Extract the (X, Y) coordinate from the center of the cell holding the provided text.  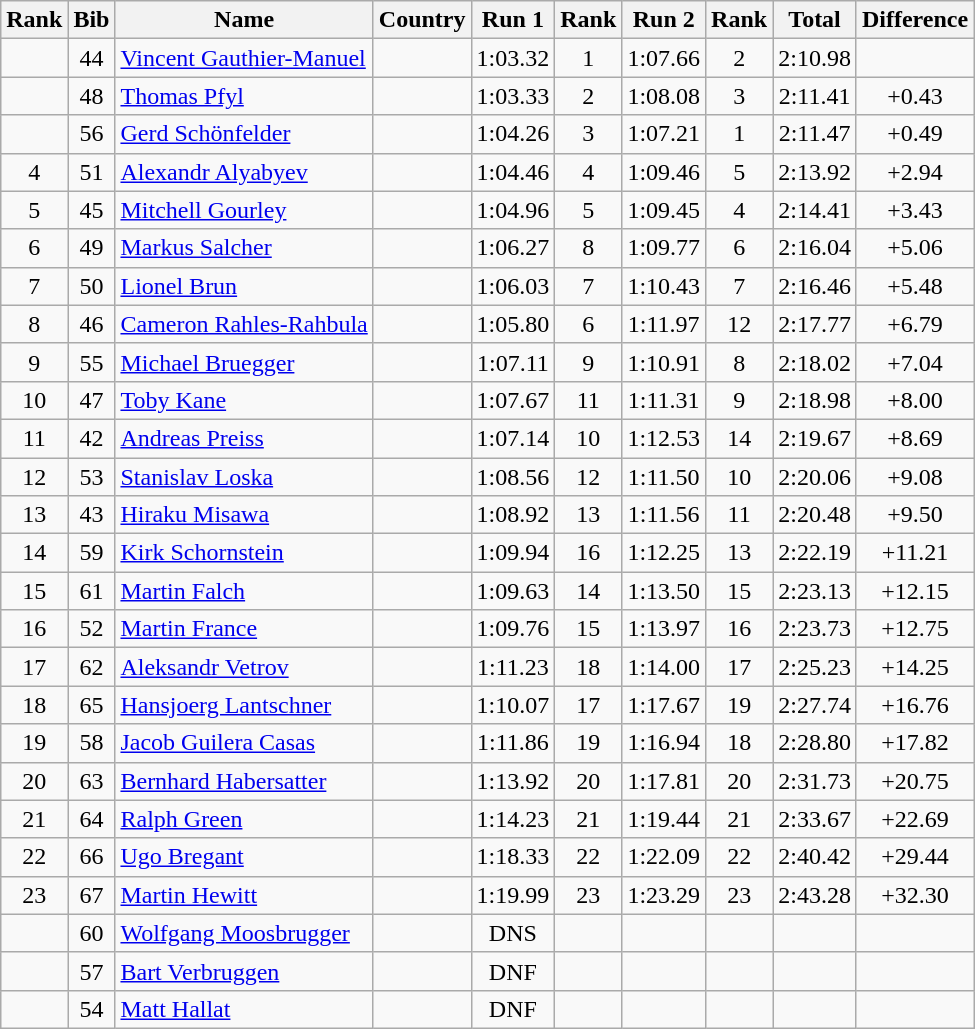
67 (92, 895)
2:13.92 (815, 172)
Difference (914, 20)
+9.50 (914, 515)
+8.00 (914, 400)
+22.69 (914, 819)
1:12.53 (664, 438)
46 (92, 324)
1:09.46 (664, 172)
Stanislav Loska (244, 477)
1:08.92 (513, 515)
1:04.26 (513, 134)
Martin Falch (244, 591)
1:10.07 (513, 705)
Mitchell Gourley (244, 210)
1:07.66 (664, 58)
2:16.04 (815, 248)
1:09.77 (664, 248)
Andreas Preiss (244, 438)
Wolfgang Moosbrugger (244, 933)
2:33.67 (815, 819)
+16.76 (914, 705)
2:20.06 (815, 477)
2:23.13 (815, 591)
1:14.23 (513, 819)
Martin Hewitt (244, 895)
1:09.45 (664, 210)
Thomas Pfyl (244, 96)
+5.06 (914, 248)
2:10.98 (815, 58)
1:06.03 (513, 286)
2:11.47 (815, 134)
Matt Hallat (244, 1009)
+3.43 (914, 210)
2:18.98 (815, 400)
2:43.28 (815, 895)
1:14.00 (664, 667)
2:31.73 (815, 781)
2:17.77 (815, 324)
50 (92, 286)
1:13.92 (513, 781)
64 (92, 819)
Martin France (244, 629)
43 (92, 515)
+29.44 (914, 857)
56 (92, 134)
48 (92, 96)
63 (92, 781)
2:22.19 (815, 553)
2:19.67 (815, 438)
Run 1 (513, 20)
1:09.94 (513, 553)
+12.15 (914, 591)
Total (815, 20)
1:07.21 (664, 134)
1:19.99 (513, 895)
Lionel Brun (244, 286)
Bart Verbruggen (244, 971)
2:40.42 (815, 857)
Name (244, 20)
+7.04 (914, 362)
Vincent Gauthier-Manuel (244, 58)
Bernhard Habersatter (244, 781)
1:10.43 (664, 286)
2:16.46 (815, 286)
1:05.80 (513, 324)
1:04.46 (513, 172)
1:17.81 (664, 781)
+5.48 (914, 286)
Alexandr Alyabyev (244, 172)
62 (92, 667)
Cameron Rahles-Rahbula (244, 324)
2:25.23 (815, 667)
44 (92, 58)
1:03.33 (513, 96)
Ralph Green (244, 819)
1:04.96 (513, 210)
65 (92, 705)
Hansjoerg Lantschner (244, 705)
1:11.56 (664, 515)
1:13.97 (664, 629)
+20.75 (914, 781)
Run 2 (664, 20)
54 (92, 1009)
Aleksandr Vetrov (244, 667)
1:17.67 (664, 705)
1:18.33 (513, 857)
1:08.08 (664, 96)
66 (92, 857)
+0.43 (914, 96)
1:22.09 (664, 857)
49 (92, 248)
+17.82 (914, 743)
1:09.63 (513, 591)
2:23.73 (815, 629)
1:19.44 (664, 819)
+14.25 (914, 667)
+8.69 (914, 438)
1:07.11 (513, 362)
51 (92, 172)
Gerd Schönfelder (244, 134)
Markus Salcher (244, 248)
+6.79 (914, 324)
+9.08 (914, 477)
1:08.56 (513, 477)
1:07.14 (513, 438)
+11.21 (914, 553)
2:11.41 (815, 96)
+12.75 (914, 629)
52 (92, 629)
1:11.50 (664, 477)
Bib (92, 20)
1:07.67 (513, 400)
2:27.74 (815, 705)
1:06.27 (513, 248)
42 (92, 438)
45 (92, 210)
1:11.86 (513, 743)
1:11.31 (664, 400)
2:28.80 (815, 743)
1:12.25 (664, 553)
58 (92, 743)
Hiraku Misawa (244, 515)
Michael Bruegger (244, 362)
55 (92, 362)
1:09.76 (513, 629)
2:20.48 (815, 515)
1:13.50 (664, 591)
1:03.32 (513, 58)
47 (92, 400)
61 (92, 591)
1:16.94 (664, 743)
1:23.29 (664, 895)
60 (92, 933)
1:10.91 (664, 362)
57 (92, 971)
Jacob Guilera Casas (244, 743)
2:14.41 (815, 210)
Ugo Bregant (244, 857)
+32.30 (914, 895)
Country (422, 20)
53 (92, 477)
+0.49 (914, 134)
1:11.97 (664, 324)
59 (92, 553)
Kirk Schornstein (244, 553)
2:18.02 (815, 362)
+2.94 (914, 172)
Toby Kane (244, 400)
1:11.23 (513, 667)
DNS (513, 933)
